Extract the (X, Y) coordinate from the center of the cell holding the provided text.  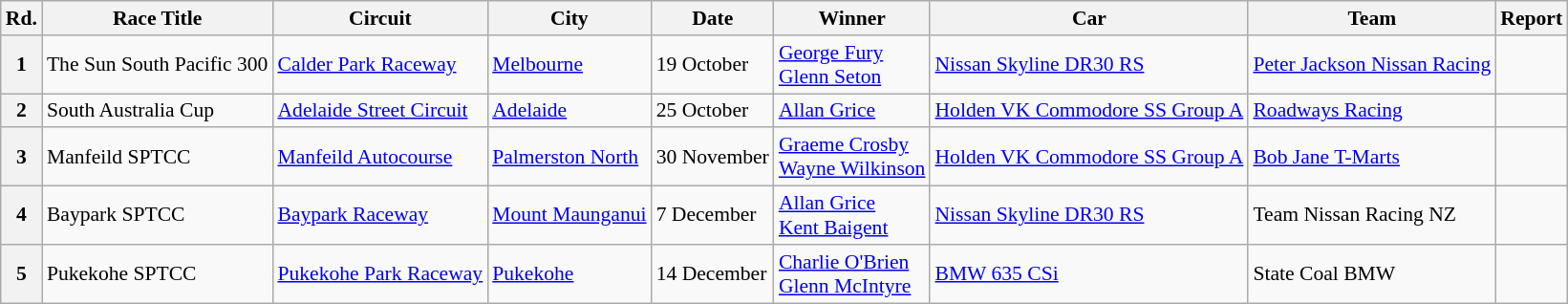
5 (21, 273)
Date (713, 18)
Allan Grice (852, 111)
Manfeild Autocourse (380, 157)
3 (21, 157)
Car (1089, 18)
Team Nissan Racing NZ (1372, 216)
City (569, 18)
Melbourne (569, 65)
7 December (713, 216)
Pukekohe Park Raceway (380, 273)
14 December (713, 273)
19 October (713, 65)
Circuit (380, 18)
Report (1531, 18)
Adelaide (569, 111)
George Fury Glenn Seton (852, 65)
Adelaide Street Circuit (380, 111)
State Coal BMW (1372, 273)
Roadways Racing (1372, 111)
1 (21, 65)
Pukekohe (569, 273)
South Australia Cup (158, 111)
The Sun South Pacific 300 (158, 65)
Graeme Crosby Wayne Wilkinson (852, 157)
Team (1372, 18)
Mount Maunganui (569, 216)
Allan Grice Kent Baigent (852, 216)
Baypark Raceway (380, 216)
Baypark SPTCC (158, 216)
Calder Park Raceway (380, 65)
Charlie O'Brien Glenn McIntyre (852, 273)
Race Title (158, 18)
Rd. (21, 18)
Bob Jane T-Marts (1372, 157)
Manfeild SPTCC (158, 157)
Pukekohe SPTCC (158, 273)
BMW 635 CSi (1089, 273)
Peter Jackson Nissan Racing (1372, 65)
30 November (713, 157)
4 (21, 216)
2 (21, 111)
25 October (713, 111)
Palmerston North (569, 157)
Winner (852, 18)
